Return (X, Y) of the center of cell containing provided text 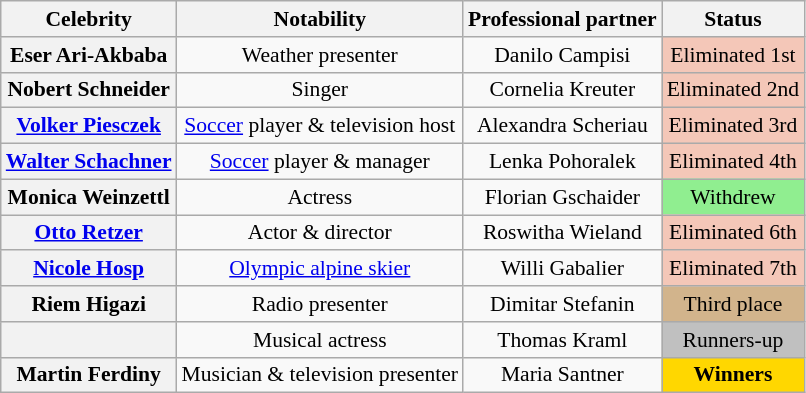
Actress (320, 197)
Olympic alpine skier (320, 269)
Radio presenter (320, 304)
Musician & television presenter (320, 375)
Status (734, 19)
Eliminated 6th (734, 233)
Danilo Campisi (562, 55)
Runners-up (734, 340)
Eliminated 4th (734, 162)
Florian Gschaider (562, 197)
Professional partner (562, 19)
Cornelia Kreuter (562, 90)
Roswitha Wieland (562, 233)
Soccer player & television host (320, 126)
Martin Ferdiny (89, 375)
Riem Higazi (89, 304)
Monica Weinzettl (89, 197)
Maria Santner (562, 375)
Dimitar Stefanin (562, 304)
Lenka Pohoralek (562, 162)
Nobert Schneider (89, 90)
Alexandra Scheriau (562, 126)
Walter Schachner (89, 162)
Volker Piesczek (89, 126)
Soccer player & manager (320, 162)
Winners (734, 375)
Otto Retzer (89, 233)
Eliminated 2nd (734, 90)
Notability (320, 19)
Weather presenter (320, 55)
Thomas Kraml (562, 340)
Eser Ari-Akbaba (89, 55)
Withdrew (734, 197)
Nicole Hosp (89, 269)
Celebrity (89, 19)
Musical actress (320, 340)
Actor & director (320, 233)
Eliminated 3rd (734, 126)
Willi Gabalier (562, 269)
Eliminated 1st (734, 55)
Singer (320, 90)
Eliminated 7th (734, 269)
Third place (734, 304)
